Scan for the cell matching the given text and deliver its (X, Y) coordinate at center. 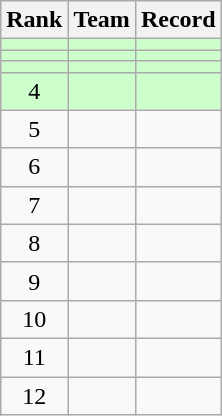
4 (34, 91)
6 (34, 167)
Rank (34, 20)
12 (34, 395)
10 (34, 319)
9 (34, 281)
11 (34, 357)
8 (34, 243)
Team (102, 20)
7 (34, 205)
Record (178, 20)
5 (34, 129)
